Identify which cell holds the provided text, then report its [x, y] central coordinate. 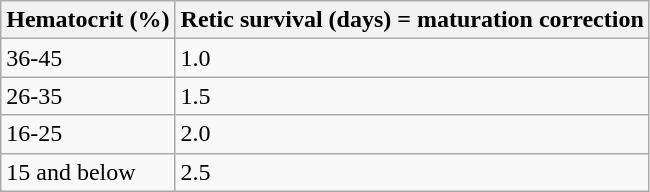
Retic survival (days) = maturation correction [412, 20]
2.5 [412, 172]
36-45 [88, 58]
26-35 [88, 96]
2.0 [412, 134]
1.0 [412, 58]
1.5 [412, 96]
Hematocrit (%) [88, 20]
16-25 [88, 134]
15 and below [88, 172]
